Identify which cell holds the provided text, then report its (x, y) central coordinate. 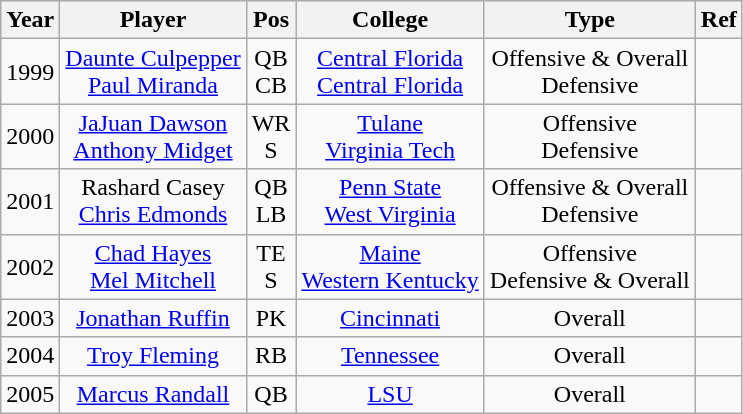
TulaneVirginia Tech (390, 136)
TES (271, 266)
Tennessee (390, 356)
2002 (30, 266)
OffensiveDefensive (590, 136)
Year (30, 20)
WRS (271, 136)
OffensiveDefensive & Overall (590, 266)
2001 (30, 202)
2003 (30, 318)
QB (271, 394)
2000 (30, 136)
Cincinnati (390, 318)
RB (271, 356)
Troy Fleming (153, 356)
Ref (718, 20)
LSU (390, 394)
Marcus Randall (153, 394)
Chad HayesMel Mitchell (153, 266)
Pos (271, 20)
Player (153, 20)
College (390, 20)
Type (590, 20)
Daunte CulpepperPaul Miranda (153, 72)
MaineWestern Kentucky (390, 266)
PK (271, 318)
2004 (30, 356)
Central FloridaCentral Florida (390, 72)
1999 (30, 72)
Penn StateWest Virginia (390, 202)
2005 (30, 394)
Jonathan Ruffin (153, 318)
Rashard CaseyChris Edmonds (153, 202)
QBLB (271, 202)
QBCB (271, 72)
JaJuan DawsonAnthony Midget (153, 136)
